Capture the cell that displays the provided text and extract its [X, Y] central coordinate. 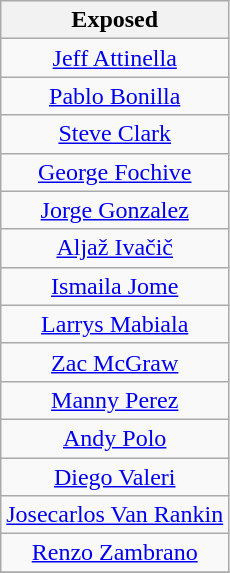
Josecarlos Van Rankin [115, 515]
Exposed [115, 20]
Ismaila Jome [115, 286]
Jeff Attinella [115, 58]
Manny Perez [115, 400]
Jorge Gonzalez [115, 210]
Zac McGraw [115, 362]
Andy Polo [115, 438]
Larrys Mabiala [115, 324]
Steve Clark [115, 134]
Renzo Zambrano [115, 553]
Aljaž Ivačič [115, 248]
Diego Valeri [115, 477]
George Fochive [115, 172]
Pablo Bonilla [115, 96]
